Capture the cell that displays the provided text and extract its [X, Y] central coordinate. 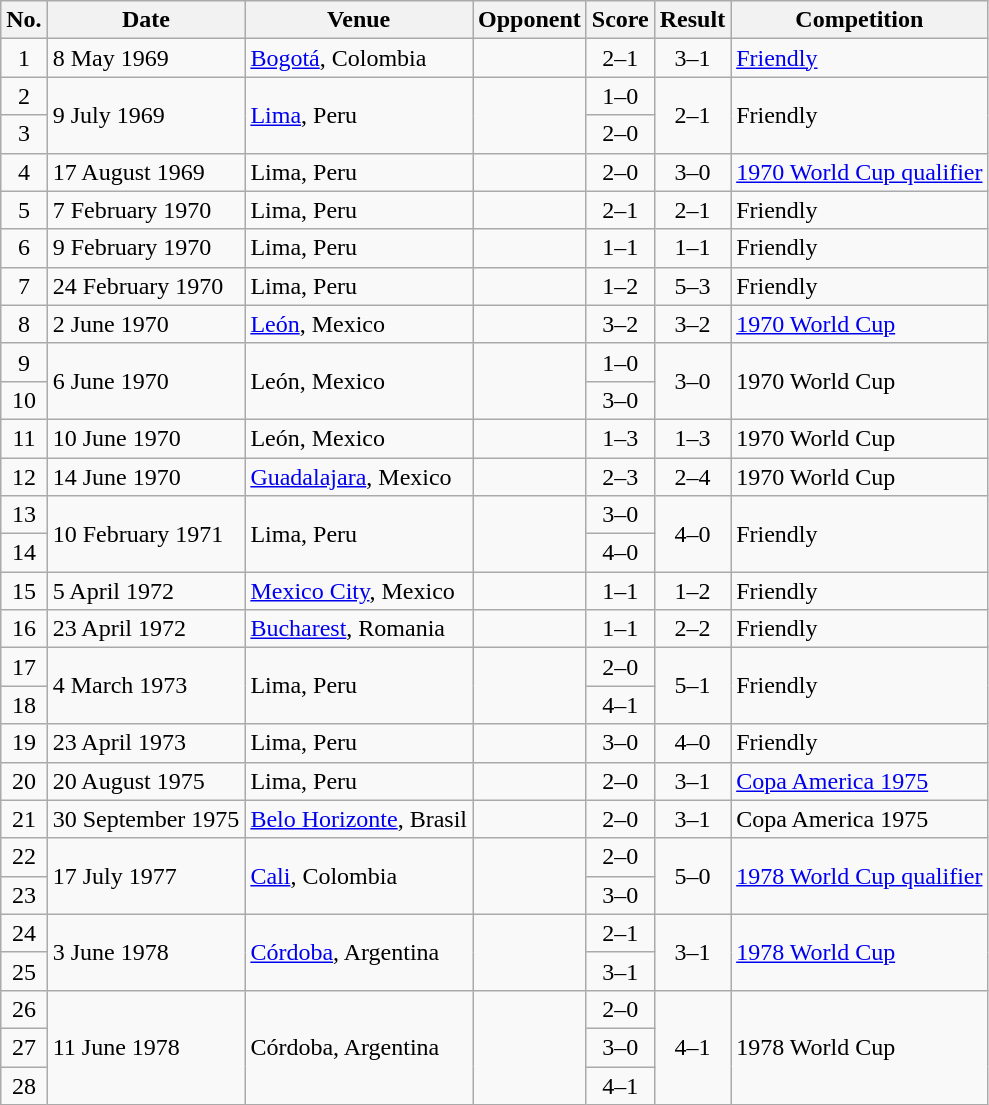
17 [24, 667]
9 [24, 362]
Competition [860, 20]
23 April 1973 [146, 743]
2 [24, 96]
Date [146, 20]
8 [24, 324]
Cali, Colombia [359, 876]
14 [24, 553]
13 [24, 515]
28 [24, 1085]
11 June 1978 [146, 1047]
25 [24, 971]
12 [24, 477]
30 September 1975 [146, 819]
3 [24, 134]
4 [24, 172]
2–3 [620, 477]
Score [620, 20]
17 August 1969 [146, 172]
20 August 1975 [146, 781]
19 [24, 743]
1978 World Cup qualifier [860, 876]
20 [24, 781]
23 [24, 895]
18 [24, 705]
Belo Horizonte, Brasil [359, 819]
16 [24, 629]
5–1 [692, 686]
2–2 [692, 629]
17 July 1977 [146, 876]
No. [24, 20]
9 July 1969 [146, 115]
26 [24, 1009]
8 May 1969 [146, 58]
Opponent [530, 20]
14 June 1970 [146, 477]
5–3 [692, 286]
7 February 1970 [146, 210]
Result [692, 20]
10 February 1971 [146, 534]
6 [24, 248]
15 [24, 591]
5 [24, 210]
10 June 1970 [146, 438]
4 March 1973 [146, 686]
9 February 1970 [146, 248]
1970 World Cup qualifier [860, 172]
7 [24, 286]
27 [24, 1047]
24 [24, 933]
24 February 1970 [146, 286]
3 June 1978 [146, 952]
6 June 1970 [146, 381]
1 [24, 58]
2–4 [692, 477]
Venue [359, 20]
5–0 [692, 876]
23 April 1972 [146, 629]
21 [24, 819]
Guadalajara, Mexico [359, 477]
22 [24, 857]
2 June 1970 [146, 324]
Bogotá, Colombia [359, 58]
Mexico City, Mexico [359, 591]
Bucharest, Romania [359, 629]
11 [24, 438]
5 April 1972 [146, 591]
10 [24, 400]
